From the cell containing the given text, extract its center point as (X, Y) coordinate. 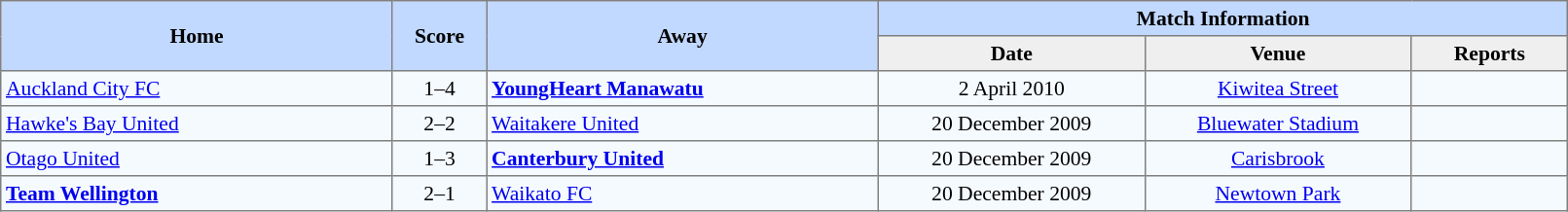
YoungHeart Manawatu (683, 88)
Home (197, 36)
Away (683, 36)
Canterbury United (683, 159)
1–3 (440, 159)
2–2 (440, 124)
Auckland City FC (197, 88)
Bluewater Stadium (1278, 124)
2 April 2010 (1011, 88)
Reports (1489, 53)
Team Wellington (197, 194)
Kiwitea Street (1278, 88)
Venue (1278, 53)
Carisbrook (1278, 159)
Waikato FC (683, 194)
Date (1011, 53)
Score (440, 36)
Match Information (1222, 18)
Newtown Park (1278, 194)
1–4 (440, 88)
2–1 (440, 194)
Otago United (197, 159)
Hawke's Bay United (197, 124)
Waitakere United (683, 124)
